Search for the cell housing the specified text and yield its (x, y) center coordinate. 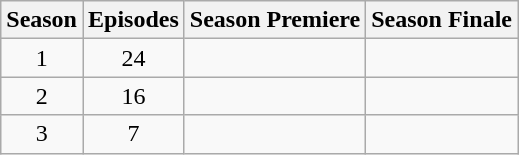
Episodes (133, 20)
Season (42, 20)
1 (42, 58)
3 (42, 134)
Season Premiere (274, 20)
Season Finale (442, 20)
2 (42, 96)
24 (133, 58)
16 (133, 96)
7 (133, 134)
